Determine the [X, Y] coordinate at the center of the cell enclosing the given text.  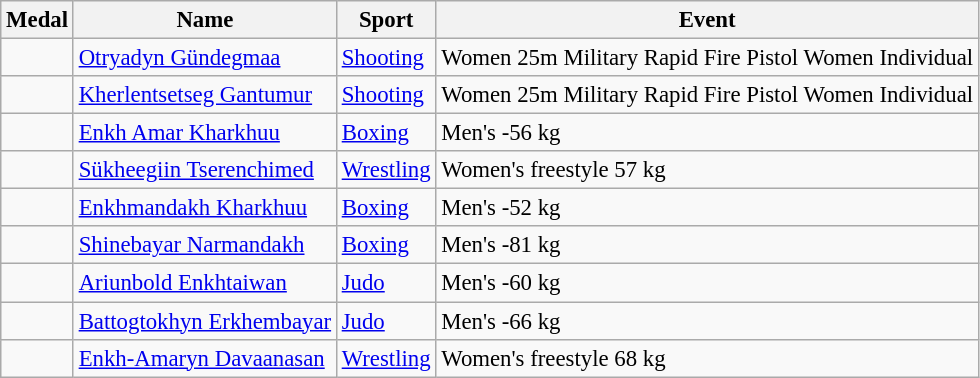
Sport [386, 20]
Women's freestyle 57 kg [707, 170]
Men's -56 kg [707, 133]
Men's -81 kg [707, 245]
Men's -60 kg [707, 283]
Battogtokhyn Erkhembayar [204, 321]
Ariunbold Enkhtaiwan [204, 283]
Women's freestyle 68 kg [707, 358]
Medal [38, 20]
Shinebayar Narmandakh [204, 245]
Enkh-Amaryn Davaanasan [204, 358]
Men's -52 kg [707, 208]
Enkh Amar Kharkhuu [204, 133]
Kherlentsetseg Gantumur [204, 95]
Name [204, 20]
Sükheegiin Tserenchimed [204, 170]
Otryadyn Gündegmaa [204, 58]
Enkhmandakh Kharkhuu [204, 208]
Event [707, 20]
Men's -66 kg [707, 321]
